For the text-containing cell, return its midpoint in (x, y) coordinate format. 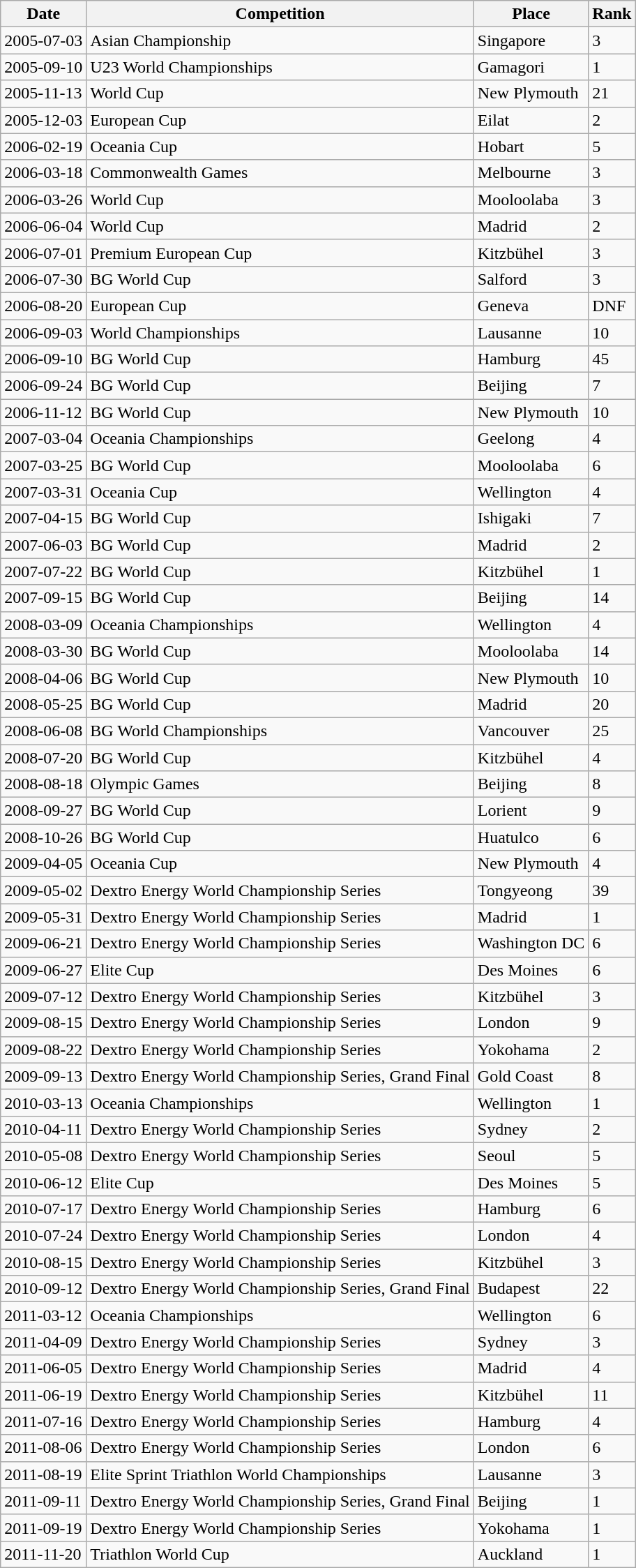
2005-11-13 (43, 94)
2006-09-10 (43, 359)
25 (612, 731)
2005-09-10 (43, 67)
2010-08-15 (43, 1262)
2009-06-21 (43, 943)
Geelong (531, 439)
2008-07-20 (43, 757)
2011-07-16 (43, 1421)
2011-11-20 (43, 1554)
2010-07-24 (43, 1236)
Premium European Cup (280, 253)
2005-12-03 (43, 120)
2007-04-15 (43, 518)
Place (531, 14)
2006-02-19 (43, 147)
2007-06-03 (43, 545)
Huatulco (531, 837)
Melbourne (531, 173)
2009-08-22 (43, 1050)
Commonwealth Games (280, 173)
2011-08-19 (43, 1474)
Salford (531, 279)
2011-06-05 (43, 1368)
2008-09-27 (43, 811)
2010-06-12 (43, 1183)
Auckland (531, 1554)
2010-04-11 (43, 1129)
2006-09-03 (43, 333)
2009-05-31 (43, 917)
2008-05-25 (43, 704)
Geneva (531, 306)
2010-03-13 (43, 1103)
2007-07-22 (43, 572)
Eilat (531, 120)
11 (612, 1395)
2007-03-04 (43, 439)
2005-07-03 (43, 40)
39 (612, 890)
2008-08-18 (43, 784)
20 (612, 704)
Vancouver (531, 731)
Ishigaki (531, 518)
2006-07-01 (43, 253)
2009-07-12 (43, 996)
Elite Sprint Triathlon World Championships (280, 1474)
2006-07-30 (43, 279)
22 (612, 1289)
2011-03-12 (43, 1315)
2006-03-18 (43, 173)
Gold Coast (531, 1076)
Singapore (531, 40)
2008-06-08 (43, 731)
2010-07-17 (43, 1209)
2010-09-12 (43, 1289)
2006-06-04 (43, 226)
BG World Championships (280, 731)
2006-09-24 (43, 386)
Hobart (531, 147)
Date (43, 14)
Lorient (531, 811)
2008-04-06 (43, 678)
2011-09-19 (43, 1528)
DNF (612, 306)
2007-03-31 (43, 492)
2008-03-30 (43, 651)
2009-08-15 (43, 1023)
2010-05-08 (43, 1156)
Asian Championship (280, 40)
World Championships (280, 333)
2008-10-26 (43, 837)
Olympic Games (280, 784)
Competition (280, 14)
Washington DC (531, 943)
Gamagori (531, 67)
Tongyeong (531, 890)
2006-08-20 (43, 306)
2009-09-13 (43, 1076)
2008-03-09 (43, 625)
21 (612, 94)
Seoul (531, 1156)
2007-03-25 (43, 465)
2009-05-02 (43, 890)
2007-09-15 (43, 598)
2011-06-19 (43, 1395)
2011-08-06 (43, 1448)
2009-04-05 (43, 864)
2006-03-26 (43, 200)
Triathlon World Cup (280, 1554)
Rank (612, 14)
45 (612, 359)
Budapest (531, 1289)
2006-11-12 (43, 412)
2011-04-09 (43, 1342)
U23 World Championships (280, 67)
2011-09-11 (43, 1501)
2009-06-27 (43, 970)
